Determine the [x, y] coordinate at the center of the cell enclosing the given text.  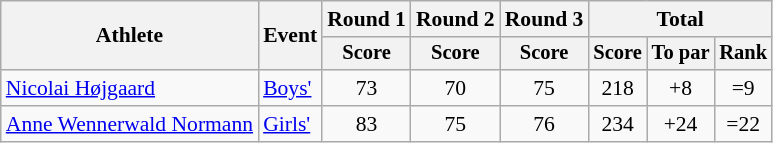
To par [681, 54]
218 [617, 88]
=9 [743, 88]
Nicolai Højgaard [130, 88]
Round 3 [544, 19]
Rank [743, 54]
Total [680, 19]
Event [290, 36]
73 [366, 88]
Athlete [130, 36]
Girls' [290, 124]
+8 [681, 88]
Anne Wennerwald Normann [130, 124]
76 [544, 124]
Round 2 [456, 19]
83 [366, 124]
234 [617, 124]
+24 [681, 124]
70 [456, 88]
Boys' [290, 88]
=22 [743, 124]
Round 1 [366, 19]
